Pinpoint the cell where the given text exists, returning its [X, Y] midpoint coordinate. 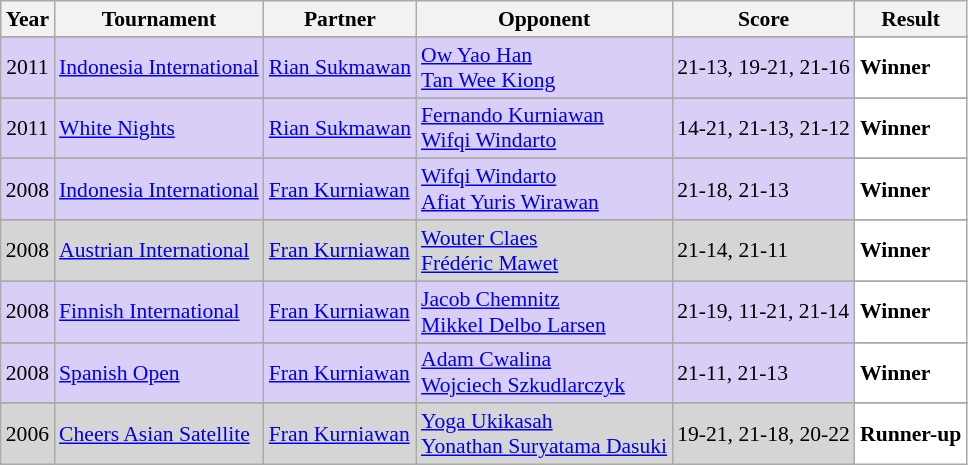
Opponent [544, 19]
21-11, 21-13 [764, 372]
Spanish Open [159, 372]
21-18, 21-13 [764, 190]
2006 [28, 434]
Wouter Claes Frédéric Mawet [544, 250]
21-13, 19-21, 21-16 [764, 68]
Score [764, 19]
Ow Yao Han Tan Wee Kiong [544, 68]
Adam Cwalina Wojciech Szkudlarczyk [544, 372]
Yoga Ukikasah Yonathan Suryatama Dasuki [544, 434]
Runner-up [910, 434]
21-19, 11-21, 21-14 [764, 312]
Finnish International [159, 312]
Fernando Kurniawan Wifqi Windarto [544, 128]
19-21, 21-18, 20-22 [764, 434]
21-14, 21-11 [764, 250]
Year [28, 19]
Cheers Asian Satellite [159, 434]
Austrian International [159, 250]
White Nights [159, 128]
14-21, 21-13, 21-12 [764, 128]
Result [910, 19]
Jacob Chemnitz Mikkel Delbo Larsen [544, 312]
Partner [340, 19]
Tournament [159, 19]
Wifqi Windarto Afiat Yuris Wirawan [544, 190]
